Provide the [x, y] coordinate of the cell's center where the given text is located.  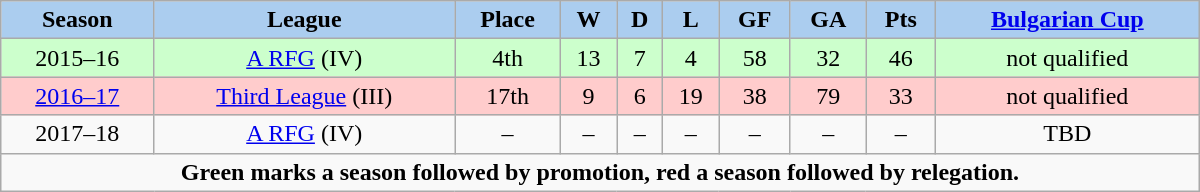
4th [508, 58]
L [691, 20]
2015–16 [78, 58]
33 [900, 96]
GA [828, 20]
79 [828, 96]
13 [588, 58]
7 [640, 58]
6 [640, 96]
TBD [1067, 134]
Third League (III) [304, 96]
38 [754, 96]
2016–17 [78, 96]
D [640, 20]
League [304, 20]
32 [828, 58]
4 [691, 58]
W [588, 20]
Bulgarian Cup [1067, 20]
17th [508, 96]
Place [508, 20]
Pts [900, 20]
9 [588, 96]
Season [78, 20]
19 [691, 96]
2017–18 [78, 134]
58 [754, 58]
Green marks a season followed by promotion, red a season followed by relegation. [600, 172]
GF [754, 20]
46 [900, 58]
